Search for the cell housing the specified text and yield its (X, Y) center coordinate. 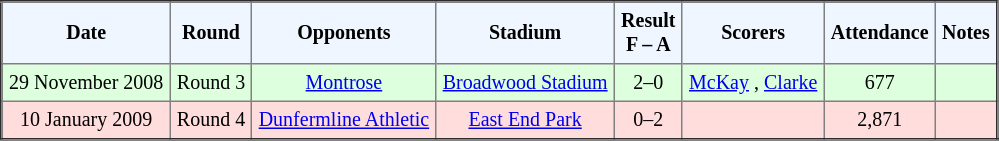
2,871 (880, 120)
677 (880, 83)
Date (86, 33)
Attendance (880, 33)
Round (211, 33)
ResultF – A (648, 33)
Broadwood Stadium (525, 83)
Stadium (525, 33)
0–2 (648, 120)
2–0 (648, 83)
East End Park (525, 120)
Round 4 (211, 120)
Notes (966, 33)
29 November 2008 (86, 83)
Dunfermline Athletic (344, 120)
Montrose (344, 83)
Scorers (753, 33)
Round 3 (211, 83)
McKay , Clarke (753, 83)
Opponents (344, 33)
10 January 2009 (86, 120)
